Locate the cell with the specified text and output its [X, Y] center coordinate. 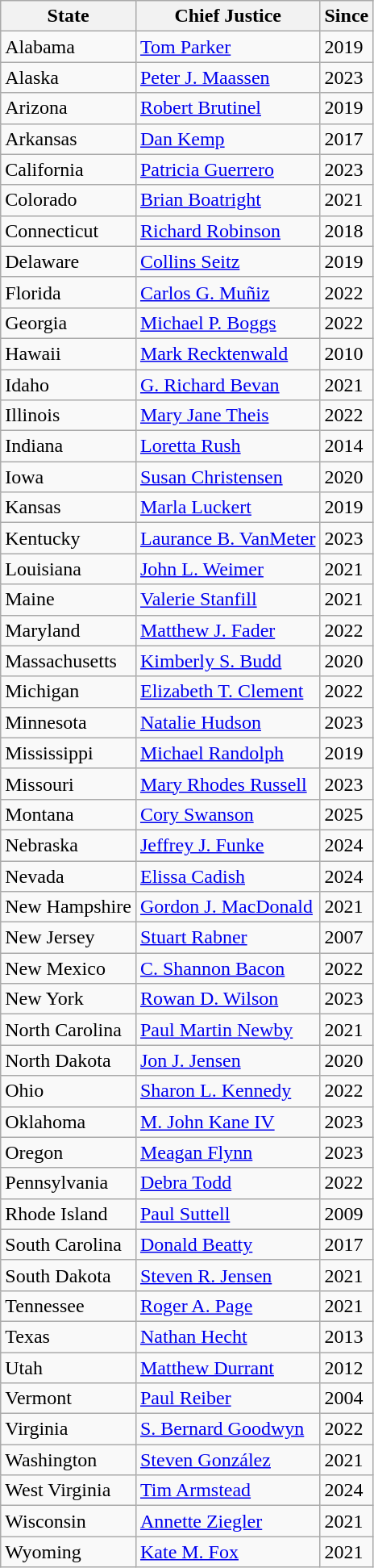
West Virginia [69, 1491]
2010 [347, 353]
New Jersey [69, 938]
Elissa Cadish [227, 876]
2009 [347, 1214]
Valerie Stanfill [227, 600]
Donald Beatty [227, 1244]
Laurance B. VanMeter [227, 538]
Kate M. Fox [227, 1552]
Idaho [69, 385]
Debra Todd [227, 1183]
Connecticut [69, 231]
Wyoming [69, 1552]
John L. Weimer [227, 569]
Louisiana [69, 569]
Roger A. Page [227, 1306]
Illinois [69, 416]
Since [347, 16]
G. Richard Bevan [227, 385]
2013 [347, 1336]
Georgia [69, 323]
North Dakota [69, 1060]
Tennessee [69, 1306]
Wisconsin [69, 1521]
Meagan Flynn [227, 1152]
Kentucky [69, 538]
S. Bernard Goodwyn [227, 1429]
Annette Ziegler [227, 1521]
Brian Boatright [227, 200]
Richard Robinson [227, 231]
Oregon [69, 1152]
Matthew Durrant [227, 1368]
South Carolina [69, 1244]
Nathan Hecht [227, 1336]
Carlos G. Muñiz [227, 292]
2004 [347, 1399]
Susan Christensen [227, 477]
C. Shannon Bacon [227, 968]
Michael Randolph [227, 753]
Kansas [69, 508]
Mississippi [69, 753]
Steven González [227, 1460]
Nevada [69, 876]
Washington [69, 1460]
Arizona [69, 108]
Missouri [69, 784]
Collins Seitz [227, 261]
Mary Jane Theis [227, 416]
Michigan [69, 692]
Robert Brutinel [227, 108]
Pennsylvania [69, 1183]
Patricia Guerrero [227, 169]
Virginia [69, 1429]
Vermont [69, 1399]
Mary Rhodes Russell [227, 784]
Elizabeth T. Clement [227, 692]
Tim Armstead [227, 1491]
2018 [347, 231]
M. John Kane IV [227, 1122]
Ohio [69, 1091]
Alaska [69, 77]
Paul Martin Newby [227, 1030]
Matthew J. Fader [227, 630]
Dan Kemp [227, 139]
Iowa [69, 477]
2025 [347, 814]
Paul Reiber [227, 1399]
Loretta Rush [227, 446]
2014 [347, 446]
New Hampshire [69, 907]
Sharon L. Kennedy [227, 1091]
South Dakota [69, 1275]
Jeffrey J. Funke [227, 845]
2012 [347, 1368]
Texas [69, 1336]
Maine [69, 600]
Cory Swanson [227, 814]
Minnesota [69, 722]
California [69, 169]
Rhode Island [69, 1214]
Florida [69, 292]
Rowan D. Wilson [227, 999]
Steven R. Jensen [227, 1275]
Oklahoma [69, 1122]
Tom Parker [227, 47]
Alabama [69, 47]
Kimberly S. Budd [227, 661]
North Carolina [69, 1030]
Peter J. Maassen [227, 77]
Mark Recktenwald [227, 353]
Arkansas [69, 139]
Jon J. Jensen [227, 1060]
Delaware [69, 261]
Stuart Rabner [227, 938]
Colorado [69, 200]
Chief Justice [227, 16]
Paul Suttell [227, 1214]
Utah [69, 1368]
State [69, 16]
New Mexico [69, 968]
New York [69, 999]
Maryland [69, 630]
2007 [347, 938]
Indiana [69, 446]
Natalie Hudson [227, 722]
Hawaii [69, 353]
Marla Luckert [227, 508]
Nebraska [69, 845]
Massachusetts [69, 661]
Gordon J. MacDonald [227, 907]
Montana [69, 814]
Michael P. Boggs [227, 323]
